Search for the cell housing the specified text and yield its [x, y] center coordinate. 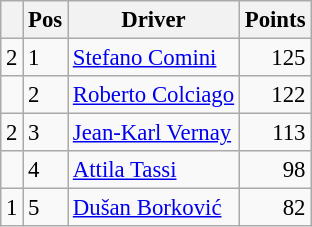
3 [46, 133]
82 [274, 208]
Stefano Comini [154, 58]
4 [46, 170]
125 [274, 58]
Attila Tassi [154, 170]
5 [46, 208]
113 [274, 133]
Dušan Borković [154, 208]
Points [274, 20]
Pos [46, 20]
Roberto Colciago [154, 95]
Jean-Karl Vernay [154, 133]
Driver [154, 20]
122 [274, 95]
98 [274, 170]
